For the text-containing cell, return its midpoint in (x, y) coordinate format. 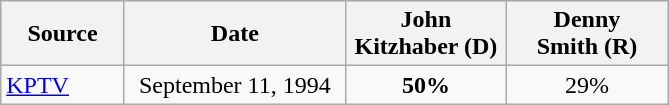
September 11, 1994 (234, 85)
29% (586, 85)
Date (234, 34)
50% (426, 85)
JohnKitzhaber (D) (426, 34)
KPTV (63, 85)
DennySmith (R) (586, 34)
Source (63, 34)
